Scan for the cell matching the given text and deliver its [x, y] coordinate at center. 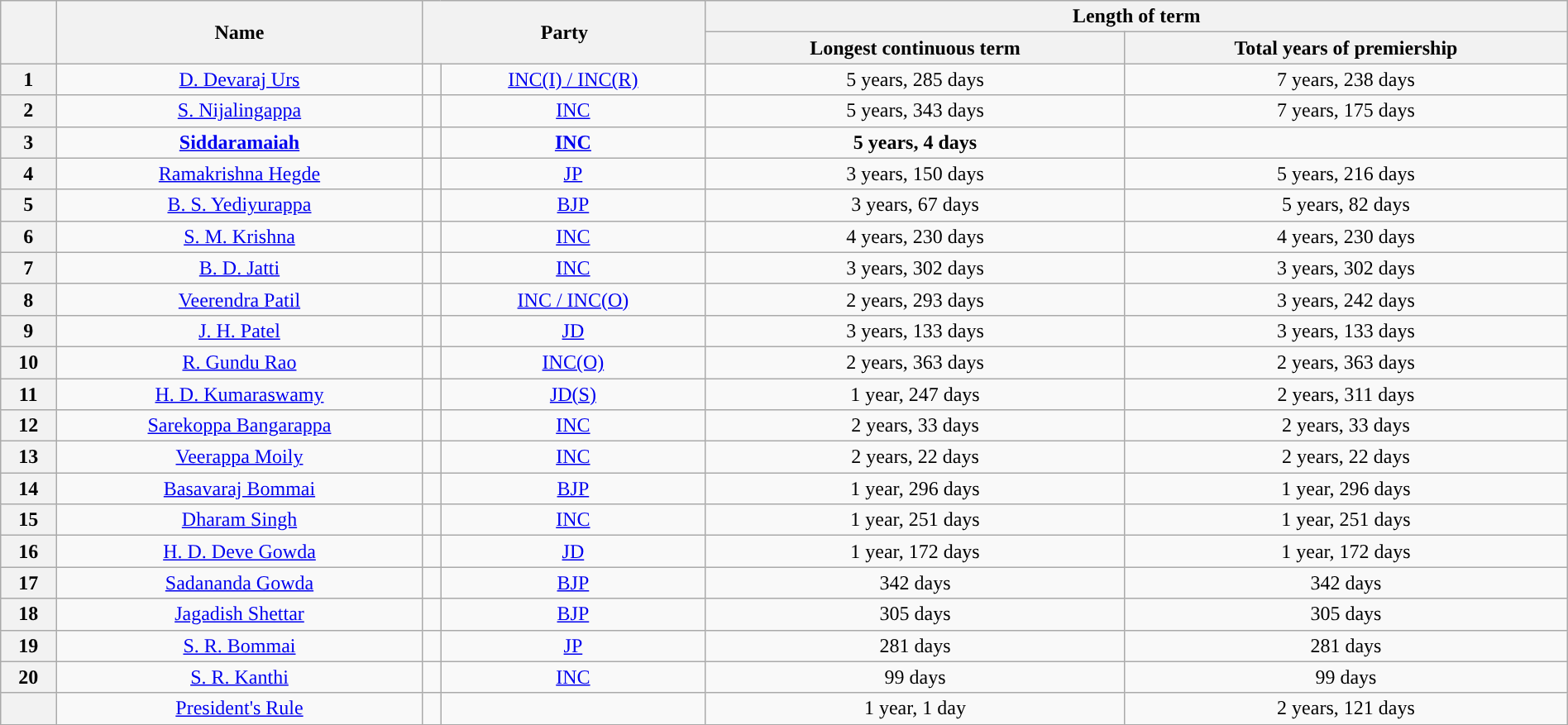
INC(I) / INC(R) [572, 79]
5 years, 285 days [915, 79]
Veerendra Patil [240, 299]
B. S. Yediyurappa [240, 205]
5 years, 216 days [1346, 174]
Total years of premiership [1346, 48]
Length of term [1136, 17]
Siddaramaiah [240, 142]
16 [28, 551]
5 [28, 205]
15 [28, 520]
B. D. Jatti [240, 268]
Basavaraj Bommai [240, 489]
20 [28, 677]
S. Nijalingappa [240, 111]
10 [28, 362]
8 [28, 299]
2 years, 293 days [915, 299]
17 [28, 583]
3 years, 67 days [915, 205]
3 years, 242 days [1346, 299]
14 [28, 489]
INC / INC(O) [572, 299]
7 years, 175 days [1346, 111]
5 years, 82 days [1346, 205]
1 year, 247 days [915, 394]
Party [564, 32]
President's Rule [240, 708]
2 [28, 111]
7 [28, 268]
Dharam Singh [240, 520]
18 [28, 614]
11 [28, 394]
5 years, 4 days [915, 142]
J. H. Patel [240, 331]
Jagadish Shettar [240, 614]
JD(S) [572, 394]
1 [28, 79]
R. Gundu Rao [240, 362]
Sarekoppa Bangarappa [240, 426]
Sadananda Gowda [240, 583]
S. M. Krishna [240, 236]
S. R. Kanthi [240, 677]
1 year, 1 day [915, 708]
H. D. Deve Gowda [240, 551]
3 years, 150 days [915, 174]
7 years, 238 days [1346, 79]
4 [28, 174]
6 [28, 236]
9 [28, 331]
19 [28, 646]
5 years, 343 days [915, 111]
S. R. Bommai [240, 646]
H. D. Kumaraswamy [240, 394]
12 [28, 426]
D. Devaraj Urs [240, 79]
Name [240, 32]
2 years, 311 days [1346, 394]
Longest continuous term [915, 48]
2 years, 121 days [1346, 708]
Ramakrishna Hegde [240, 174]
Veerappa Moily [240, 457]
INC(O) [572, 362]
13 [28, 457]
3 [28, 142]
